Identify which cell holds the provided text, then report its [x, y] central coordinate. 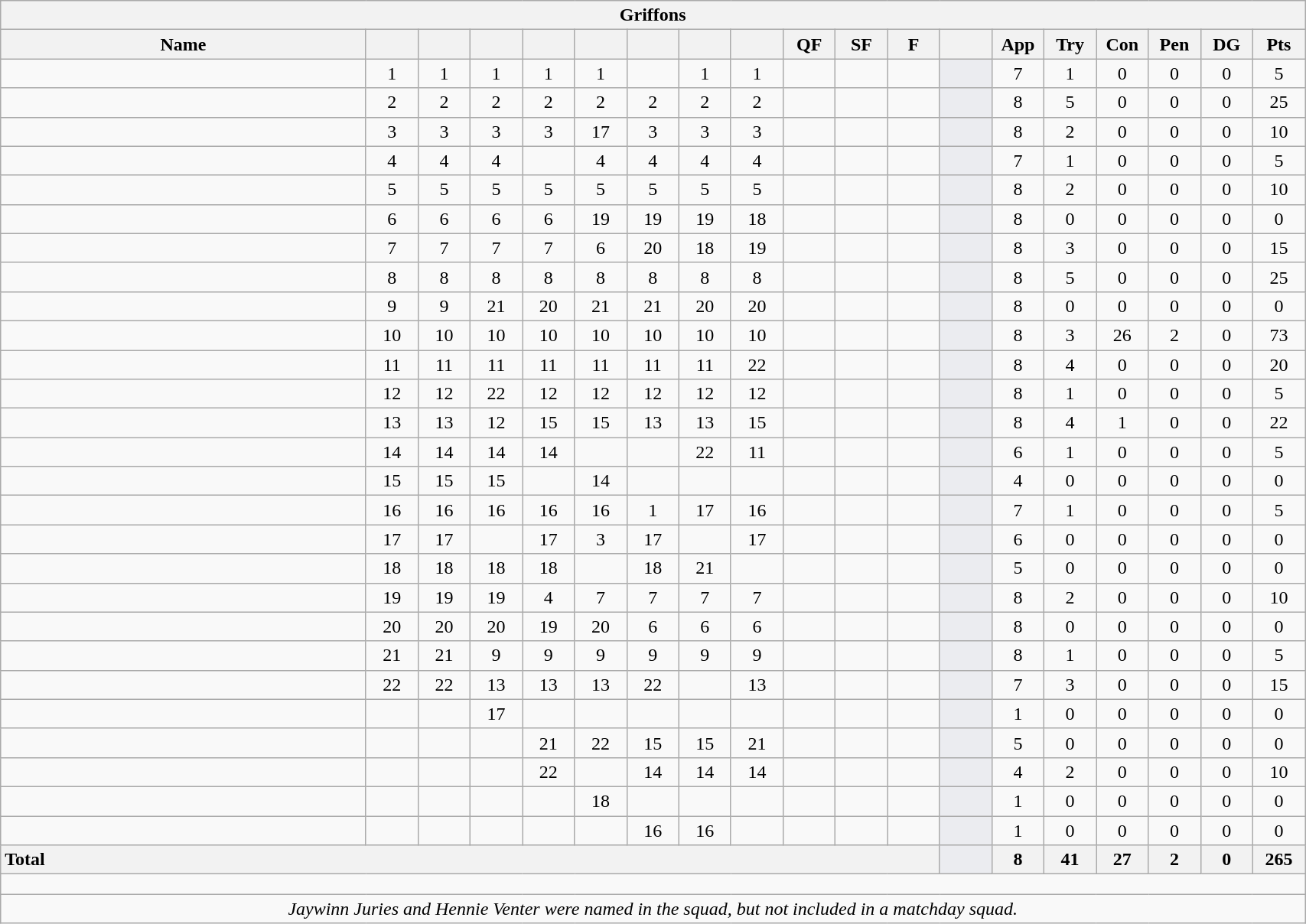
QF [809, 44]
Total [470, 860]
73 [1278, 335]
27 [1122, 860]
Con [1122, 44]
DG [1226, 44]
Griffons [653, 15]
App [1018, 44]
41 [1070, 860]
SF [861, 44]
265 [1278, 860]
Name [184, 44]
Pen [1174, 44]
Pts [1278, 44]
F [914, 44]
Jaywinn Juries and Hennie Venter were named in the squad, but not included in a matchday squad. [653, 909]
Try [1070, 44]
26 [1122, 335]
